Search for the cell housing the specified text and yield its [X, Y] center coordinate. 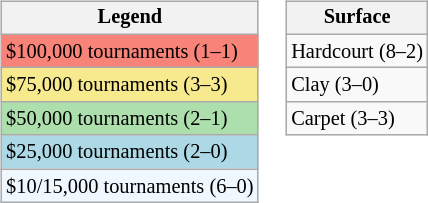
$100,000 tournaments (1–1) [130, 51]
$50,000 tournaments (2–1) [130, 119]
$75,000 tournaments (3–3) [130, 85]
Carpet (3–3) [357, 119]
Surface [357, 18]
Legend [130, 18]
Hardcourt (8–2) [357, 51]
$25,000 tournaments (2–0) [130, 152]
Clay (3–0) [357, 85]
$10/15,000 tournaments (6–0) [130, 186]
